Capture the cell that displays the provided text and extract its (X, Y) central coordinate. 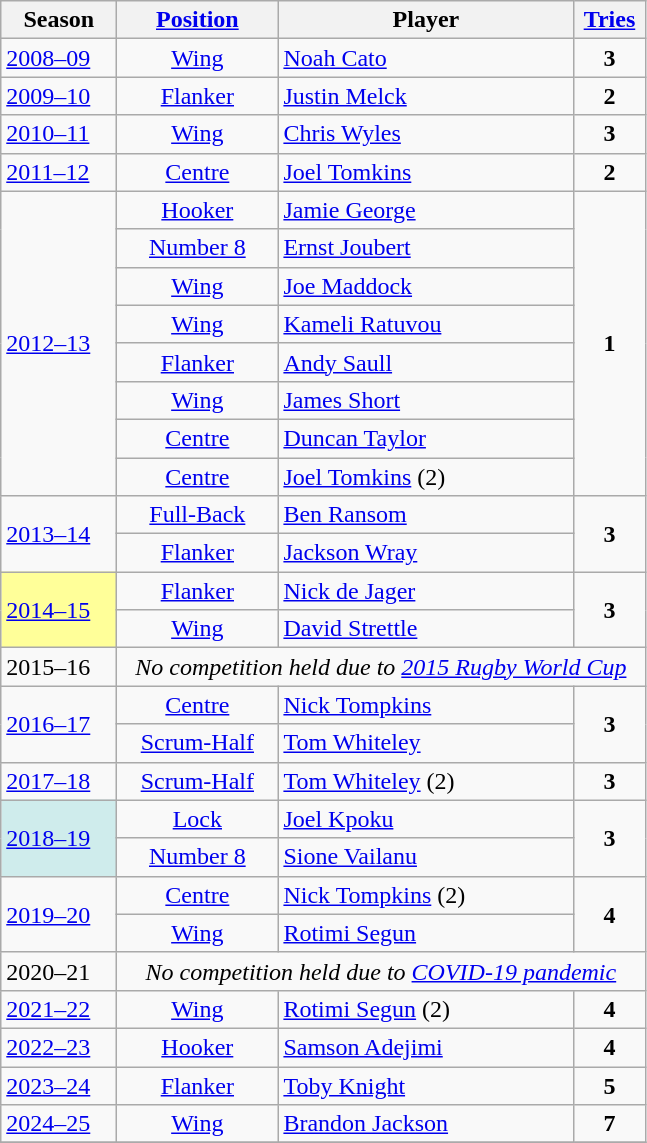
Jamie George (426, 210)
2019–20 (59, 914)
Joe Maddock (426, 286)
2012–13 (59, 343)
Tries (610, 20)
Andy Saull (426, 362)
Full-Back (198, 515)
Lock (198, 819)
2024–25 (59, 1124)
2021–22 (59, 1009)
Position (198, 20)
Ernst Joubert (426, 248)
Joel Kpoku (426, 819)
2016–17 (59, 724)
Brandon Jackson (426, 1124)
5 (610, 1085)
Season (59, 20)
2015–16 (59, 667)
1 (610, 343)
Toby Knight (426, 1085)
No competition held due to COVID-19 pandemic (381, 971)
Tom Whiteley (426, 743)
Duncan Taylor (426, 438)
Joel Tomkins (2) (426, 477)
Joel Tomkins (426, 172)
James Short (426, 400)
Chris Wyles (426, 134)
2018–19 (59, 838)
2022–23 (59, 1047)
2008–09 (59, 58)
Nick de Jager (426, 591)
Sione Vailanu (426, 857)
Samson Adejimi (426, 1047)
Rotimi Segun (426, 933)
Jackson Wray (426, 553)
2014–15 (59, 610)
2009–10 (59, 96)
Rotimi Segun (2) (426, 1009)
2010–11 (59, 134)
Justin Melck (426, 96)
Ben Ransom (426, 515)
Nick Tompkins (2) (426, 895)
2017–18 (59, 781)
2011–12 (59, 172)
Noah Cato (426, 58)
No competition held due to 2015 Rugby World Cup (381, 667)
2020–21 (59, 971)
Tom Whiteley (2) (426, 781)
2013–14 (59, 534)
Player (426, 20)
David Strettle (426, 629)
7 (610, 1124)
Nick Tompkins (426, 705)
2023–24 (59, 1085)
Kameli Ratuvou (426, 324)
